Return the [x, y] coordinate for the center point of the cell that contains the specified text.  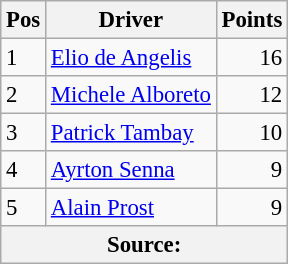
3 [24, 133]
Points [252, 20]
Pos [24, 20]
2 [24, 95]
Ayrton Senna [132, 170]
Alain Prost [132, 208]
12 [252, 95]
Elio de Angelis [132, 58]
1 [24, 58]
16 [252, 58]
4 [24, 170]
Patrick Tambay [132, 133]
Michele Alboreto [132, 95]
Driver [132, 20]
Source: [144, 245]
10 [252, 133]
5 [24, 208]
